Find where the given text appears and provide that cell's center as (x, y) coordinate. 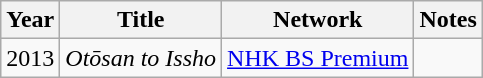
Notes (448, 20)
Otōsan to Issho (141, 58)
Network (318, 20)
2013 (30, 58)
NHK BS Premium (318, 58)
Title (141, 20)
Year (30, 20)
